Extract the (X, Y) coordinate from the center of the cell holding the provided text.  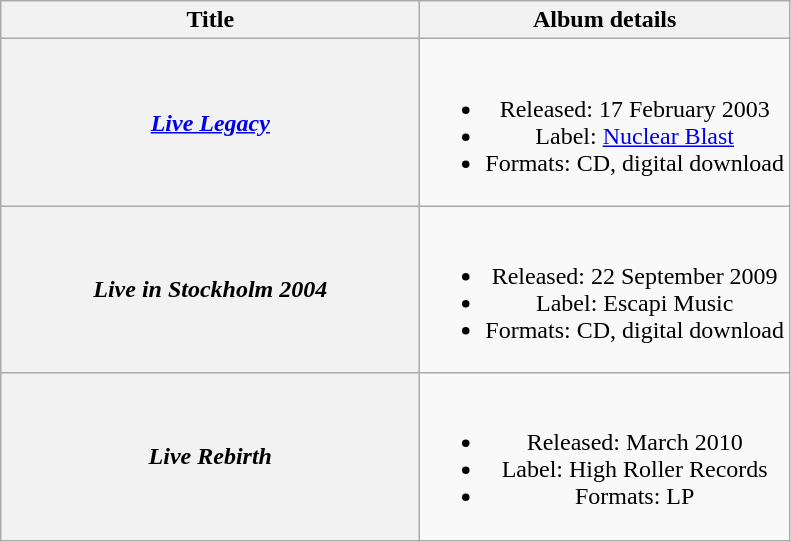
Released: 22 September 2009Label: Escapi MusicFormats: CD, digital download (605, 290)
Live in Stockholm 2004 (210, 290)
Released: 17 February 2003Label: Nuclear BlastFormats: CD, digital download (605, 122)
Live Rebirth (210, 456)
Title (210, 20)
Live Legacy (210, 122)
Released: March 2010Label: High Roller RecordsFormats: LP (605, 456)
Album details (605, 20)
